Detect which cell encompasses the target text, then output its [x, y] center coordinate. 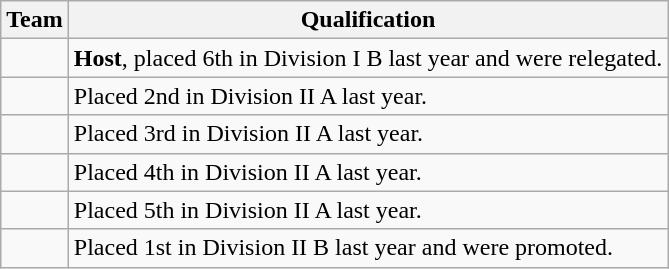
Placed 5th in Division II A last year. [368, 210]
Placed 2nd in Division II A last year. [368, 96]
Qualification [368, 20]
Placed 3rd in Division II A last year. [368, 134]
Host, placed 6th in Division I B last year and were relegated. [368, 58]
Placed 1st in Division II B last year and were promoted. [368, 248]
Team [35, 20]
Placed 4th in Division II A last year. [368, 172]
